From the cell containing the given text, extract its center point as (x, y) coordinate. 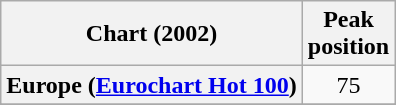
Chart (2002) (152, 34)
75 (348, 85)
Europe (Eurochart Hot 100) (152, 85)
Peakposition (348, 34)
